Output the [X, Y] coordinate of the center of the cell containing the given text.  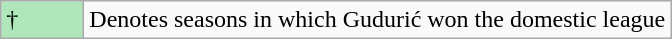
Denotes seasons in which Gudurić won the domestic league [378, 20]
† [42, 20]
